Return the [X, Y] coordinate for the center point of the cell that contains the specified text.  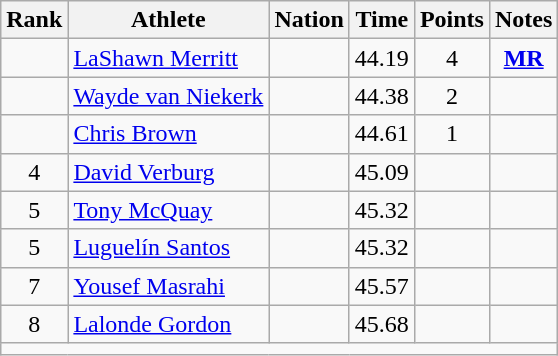
Time [382, 20]
MR [523, 58]
2 [452, 96]
7 [34, 286]
Notes [523, 20]
David Verburg [168, 172]
44.61 [382, 134]
8 [34, 324]
Nation [309, 20]
44.19 [382, 58]
LaShawn Merritt [168, 58]
Rank [34, 20]
Yousef Masrahi [168, 286]
Points [452, 20]
1 [452, 134]
Wayde van Niekerk [168, 96]
45.68 [382, 324]
44.38 [382, 96]
45.09 [382, 172]
Chris Brown [168, 134]
Tony McQuay [168, 210]
Lalonde Gordon [168, 324]
45.57 [382, 286]
Athlete [168, 20]
Luguelín Santos [168, 248]
